Identify which cell holds the provided text, then report its (x, y) central coordinate. 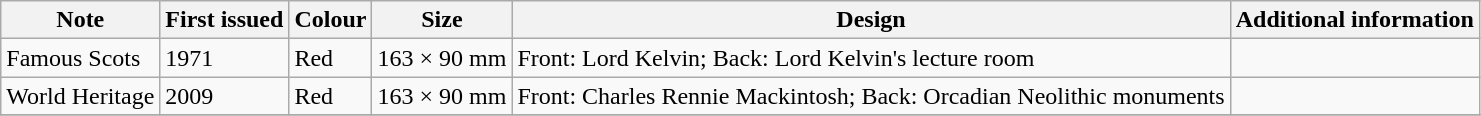
Colour (330, 20)
Additional information (1354, 20)
Front: Charles Rennie Mackintosh; Back: Orcadian Neolithic monuments (871, 96)
Design (871, 20)
1971 (224, 58)
Famous Scots (80, 58)
First issued (224, 20)
Note (80, 20)
World Heritage (80, 96)
2009 (224, 96)
Size (442, 20)
Front: Lord Kelvin; Back: Lord Kelvin's lecture room (871, 58)
